Find where the given text appears and provide that cell's center as [x, y] coordinate. 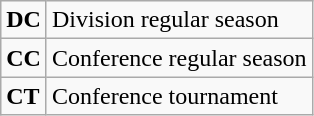
CC [24, 58]
DC [24, 20]
CT [24, 96]
Conference tournament [179, 96]
Conference regular season [179, 58]
Division regular season [179, 20]
